Locate the cell with the specified text and output its [x, y] center coordinate. 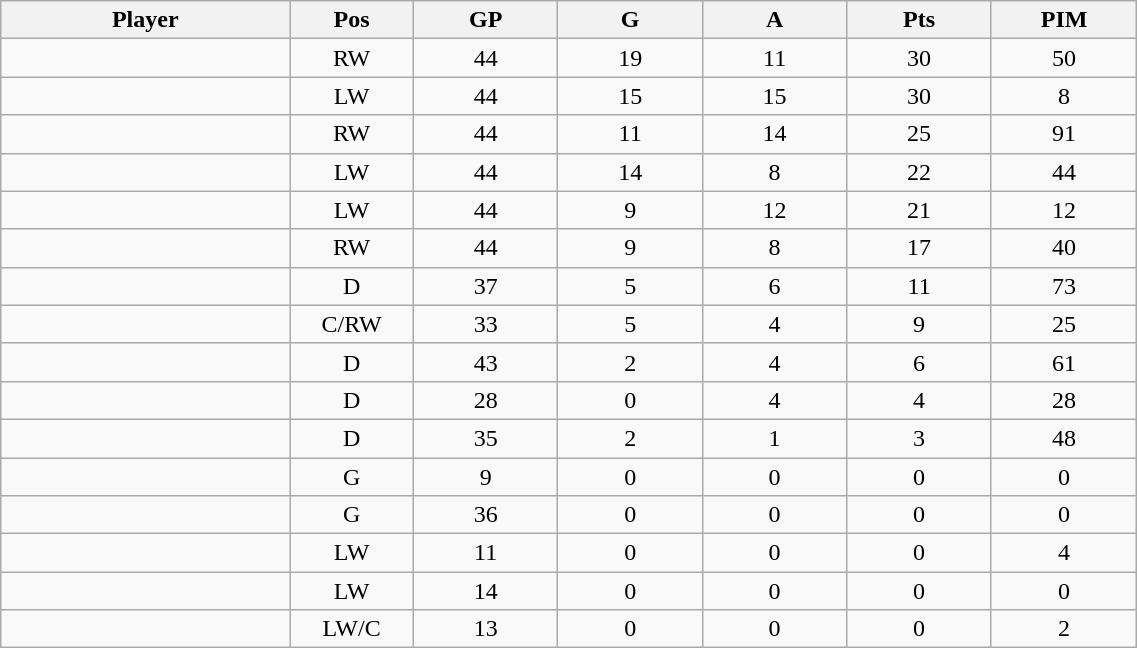
13 [485, 629]
61 [1064, 362]
GP [485, 20]
19 [630, 58]
43 [485, 362]
3 [919, 438]
36 [485, 515]
PIM [1064, 20]
17 [919, 248]
Player [146, 20]
33 [485, 324]
35 [485, 438]
A [774, 20]
40 [1064, 248]
1 [774, 438]
Pts [919, 20]
73 [1064, 286]
48 [1064, 438]
21 [919, 210]
C/RW [352, 324]
37 [485, 286]
50 [1064, 58]
91 [1064, 134]
Pos [352, 20]
LW/C [352, 629]
22 [919, 172]
